Scan for the cell matching the given text and deliver its [X, Y] coordinate at center. 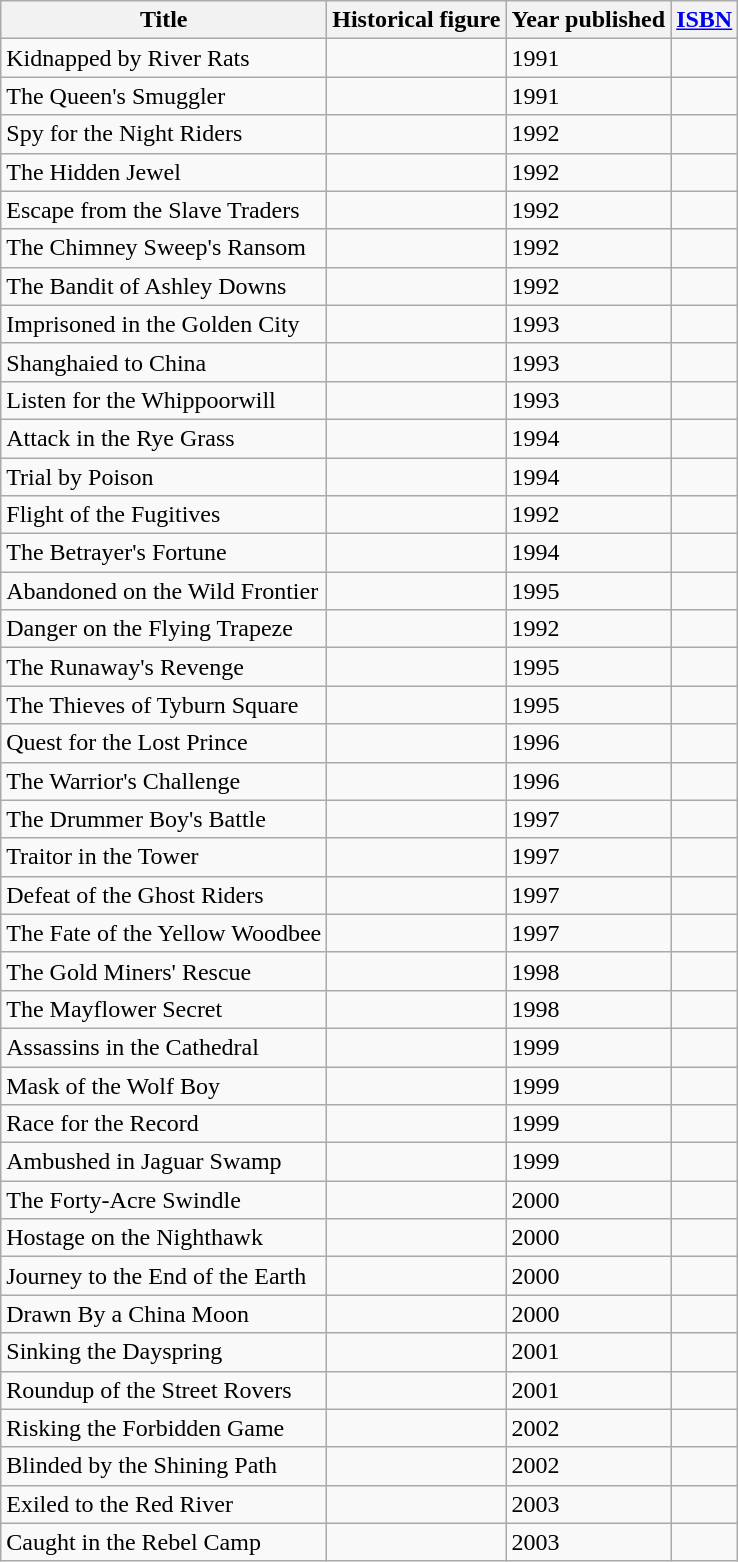
Exiled to the Red River [164, 1504]
ISBN [704, 20]
The Queen's Smuggler [164, 96]
Listen for the Whippoorwill [164, 400]
Spy for the Night Riders [164, 134]
Ambushed in Jaguar Swamp [164, 1162]
The Bandit of Ashley Downs [164, 286]
The Fate of the Yellow Woodbee [164, 933]
The Mayflower Secret [164, 1009]
Imprisoned in the Golden City [164, 324]
Risking the Forbidden Game [164, 1428]
Mask of the Wolf Boy [164, 1085]
Traitor in the Tower [164, 857]
Roundup of the Street Rovers [164, 1390]
Abandoned on the Wild Frontier [164, 591]
Hostage on the Nighthawk [164, 1238]
Historical figure [416, 20]
Journey to the End of the Earth [164, 1276]
The Hidden Jewel [164, 172]
Trial by Poison [164, 477]
The Betrayer's Fortune [164, 553]
The Gold Miners' Rescue [164, 971]
The Thieves of Tyburn Square [164, 705]
The Forty-Acre Swindle [164, 1200]
Quest for the Lost Prince [164, 743]
Escape from the Slave Traders [164, 210]
Flight of the Fugitives [164, 515]
The Drummer Boy's Battle [164, 819]
Year published [588, 20]
Attack in the Rye Grass [164, 438]
The Chimney Sweep's Ransom [164, 248]
Assassins in the Cathedral [164, 1047]
Kidnapped by River Rats [164, 58]
Race for the Record [164, 1124]
The Warrior's Challenge [164, 781]
Blinded by the Shining Path [164, 1466]
Defeat of the Ghost Riders [164, 895]
Danger on the Flying Trapeze [164, 629]
Sinking the Dayspring [164, 1352]
Caught in the Rebel Camp [164, 1542]
The Runaway's Revenge [164, 667]
Title [164, 20]
Drawn By a China Moon [164, 1314]
Shanghaied to China [164, 362]
